Return (X, Y) of the center of cell containing provided text 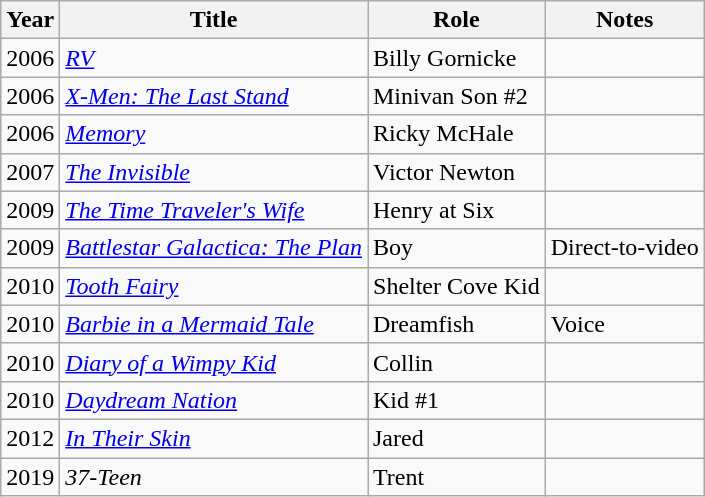
Collin (457, 362)
In Their Skin (214, 438)
Barbie in a Mermaid Tale (214, 324)
Daydream Nation (214, 400)
Henry at Six (457, 210)
Title (214, 20)
Notes (624, 20)
Year (30, 20)
2012 (30, 438)
Direct-to-video (624, 248)
Shelter Cove Kid (457, 286)
37-Teen (214, 477)
Jared (457, 438)
Dreamfish (457, 324)
The Invisible (214, 172)
Role (457, 20)
Diary of a Wimpy Kid (214, 362)
Boy (457, 248)
The Time Traveler's Wife (214, 210)
Voice (624, 324)
2019 (30, 477)
X-Men: The Last Stand (214, 96)
Ricky McHale (457, 134)
Tooth Fairy (214, 286)
Battlestar Galactica: The Plan (214, 248)
Memory (214, 134)
RV (214, 58)
2007 (30, 172)
Billy Gornicke (457, 58)
Minivan Son #2 (457, 96)
Kid #1 (457, 400)
Trent (457, 477)
Victor Newton (457, 172)
